Return the (X, Y) coordinate for the center point of the cell that contains the specified text.  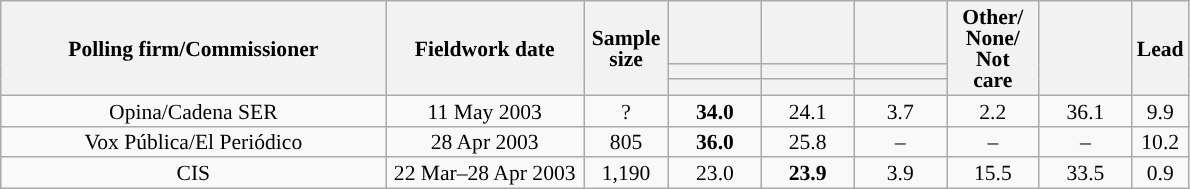
3.9 (900, 174)
34.0 (716, 110)
36.0 (716, 142)
36.1 (1086, 110)
3.7 (900, 110)
22 Mar–28 Apr 2003 (485, 174)
15.5 (992, 174)
24.1 (808, 110)
11 May 2003 (485, 110)
0.9 (1160, 174)
10.2 (1160, 142)
Other/None/Notcare (992, 48)
Lead (1160, 48)
Fieldwork date (485, 48)
? (626, 110)
23.9 (808, 174)
Polling firm/Commissioner (194, 48)
9.9 (1160, 110)
805 (626, 142)
Sample size (626, 48)
1,190 (626, 174)
33.5 (1086, 174)
2.2 (992, 110)
28 Apr 2003 (485, 142)
Opina/Cadena SER (194, 110)
25.8 (808, 142)
CIS (194, 174)
23.0 (716, 174)
Vox Pública/El Periódico (194, 142)
